Find where the given text appears and provide that cell's center as [x, y] coordinate. 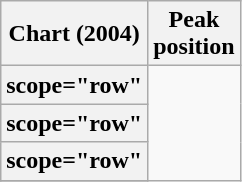
Peakposition [194, 34]
Chart (2004) [74, 34]
